For the text-containing cell, return its midpoint in [x, y] coordinate format. 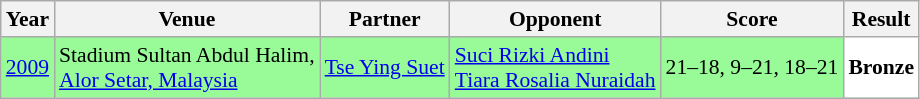
Partner [385, 19]
Score [752, 19]
21–18, 9–21, 18–21 [752, 68]
Stadium Sultan Abdul Halim,Alor Setar, Malaysia [187, 68]
Suci Rizki Andini Tiara Rosalia Nuraidah [556, 68]
Year [28, 19]
Bronze [881, 68]
Opponent [556, 19]
Tse Ying Suet [385, 68]
Result [881, 19]
Venue [187, 19]
2009 [28, 68]
